Provide the (x, y) coordinate of the cell's center where the given text is located.  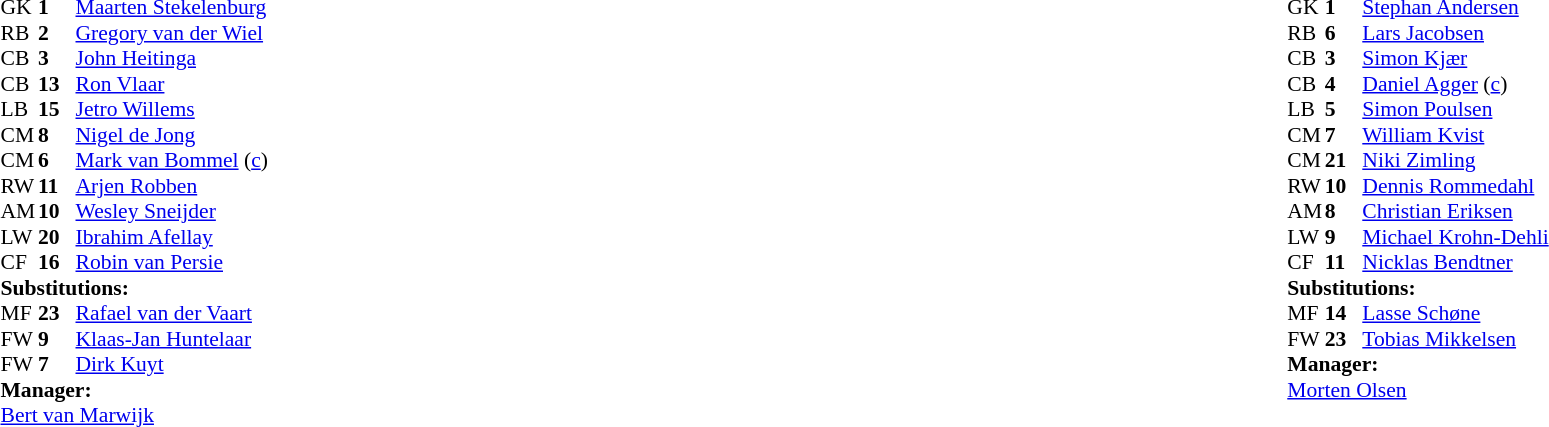
Nigel de Jong (172, 135)
Morten Olsen (1418, 390)
14 (1344, 313)
Jetro Willems (172, 109)
16 (57, 263)
Tobias Mikkelsen (1455, 339)
Wesley Sneijder (172, 211)
Robin van Persie (172, 263)
John Heitinga (172, 59)
Mark van Bommel (c) (172, 161)
4 (1344, 84)
Ron Vlaar (172, 84)
Rafael van der Vaart (172, 313)
Nicklas Bendtner (1455, 263)
Dennis Rommedahl (1455, 186)
Arjen Robben (172, 186)
Daniel Agger (c) (1455, 84)
Michael Krohn-Dehli (1455, 237)
Dirk Kuyt (172, 365)
2 (57, 33)
21 (1344, 161)
Christian Eriksen (1455, 211)
Simon Kjær (1455, 59)
Lars Jacobsen (1455, 33)
13 (57, 84)
5 (1344, 109)
Ibrahim Afellay (172, 237)
15 (57, 109)
Niki Zimling (1455, 161)
Gregory van der Wiel (172, 33)
20 (57, 237)
Lasse Schøne (1455, 313)
Simon Poulsen (1455, 109)
William Kvist (1455, 135)
Klaas-Jan Huntelaar (172, 339)
